Capture the cell that displays the provided text and extract its (X, Y) central coordinate. 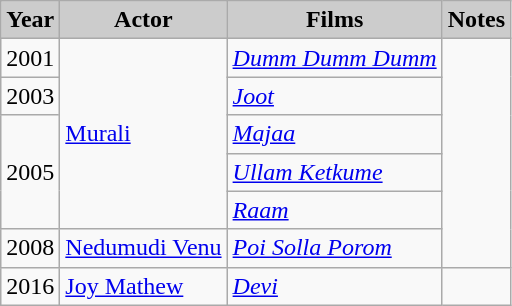
Poi Solla Porom (334, 248)
Joy Mathew (144, 286)
Nedumudi Venu (144, 248)
Raam (334, 210)
Majaa (334, 134)
Notes (476, 20)
2008 (30, 248)
2016 (30, 286)
2001 (30, 58)
Actor (144, 20)
2005 (30, 172)
2003 (30, 96)
Murali (144, 134)
Dumm Dumm Dumm (334, 58)
Year (30, 20)
Ullam Ketkume (334, 172)
Joot (334, 96)
Devi (334, 286)
Films (334, 20)
